Identify which cell holds the provided text, then report its [x, y] central coordinate. 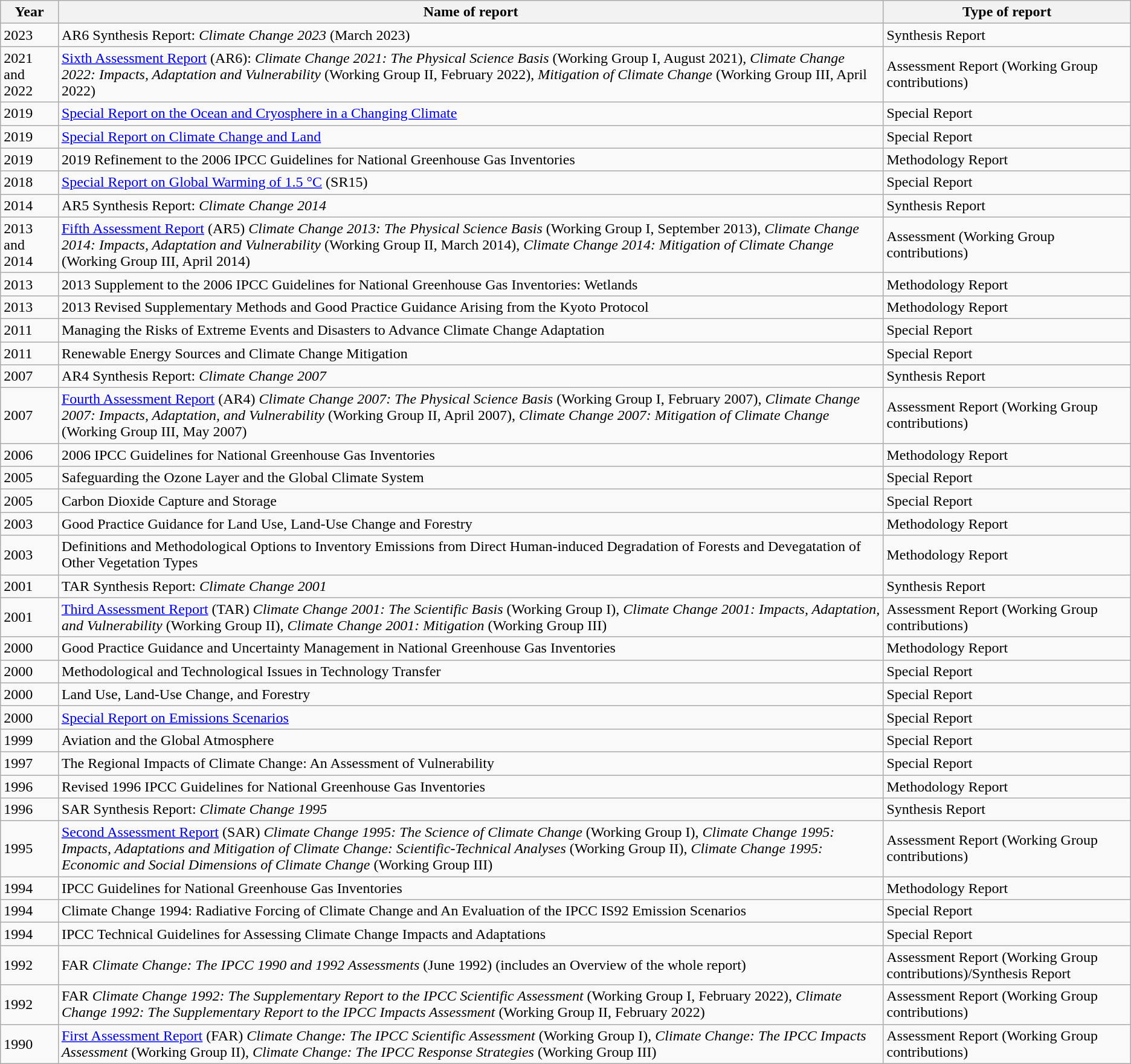
Aviation and the Global Atmosphere [471, 740]
2021 and 2022 [30, 74]
Good Practice Guidance and Uncertainty Management in National Greenhouse Gas Inventories [471, 648]
The Regional Impacts of Climate Change: An Assessment of Vulnerability [471, 763]
Renewable Energy Sources and Climate Change Mitigation [471, 353]
2006 [30, 455]
Assessment Report (Working Group contributions)/Synthesis Report [1007, 966]
Special Report on Emissions Scenarios [471, 717]
Good Practice Guidance for Land Use, Land-Use Change and Forestry [471, 524]
1997 [30, 763]
Year [30, 12]
Safeguarding the Ozone Layer and the Global Climate System [471, 478]
1990 [30, 1044]
Carbon Dioxide Capture and Storage [471, 501]
Special Report on the Ocean and Cryosphere in a Changing Climate [471, 114]
1995 [30, 849]
2014 [30, 205]
Special Report on Global Warming of 1.5 °C (SR15) [471, 182]
TAR Synthesis Report: Climate Change 2001 [471, 586]
Name of report [471, 12]
Managing the Risks of Extreme Events and Disasters to Advance Climate Change Adaptation [471, 330]
Methodological and Technological Issues in Technology Transfer [471, 671]
Assessment (Working Group contributions) [1007, 245]
2013 and 2014 [30, 245]
Climate Change 1994: Radiative Forcing of Climate Change and An Evaluation of the IPCC IS92 Emission Scenarios [471, 911]
Special Report on Climate Change and Land [471, 137]
AR6 Synthesis Report: Climate Change 2023 (March 2023) [471, 35]
Revised 1996 IPCC Guidelines for National Greenhouse Gas Inventories [471, 786]
AR4 Synthesis Report: Climate Change 2007 [471, 376]
AR5 Synthesis Report: Climate Change 2014 [471, 205]
IPCC Guidelines for National Greenhouse Gas Inventories [471, 888]
2023 [30, 35]
2013 Supplement to the 2006 IPCC Guidelines for National Greenhouse Gas Inventories: Wetlands [471, 284]
1999 [30, 740]
SAR Synthesis Report: Climate Change 1995 [471, 810]
Land Use, Land-Use Change, and Forestry [471, 694]
2013 Revised Supplementary Methods and Good Practice Guidance Arising from the Kyoto Protocol [471, 307]
FAR Climate Change: The IPCC 1990 and 1992 Assessments (June 1992) (includes an Overview of the whole report) [471, 966]
Type of report [1007, 12]
2018 [30, 182]
IPCC Technical Guidelines for Assessing Climate Change Impacts and Adaptations [471, 934]
2019 Refinement to the 2006 IPCC Guidelines for National Greenhouse Gas Inventories [471, 160]
2006 IPCC Guidelines for National Greenhouse Gas Inventories [471, 455]
